Capture the cell that displays the provided text and extract its (x, y) central coordinate. 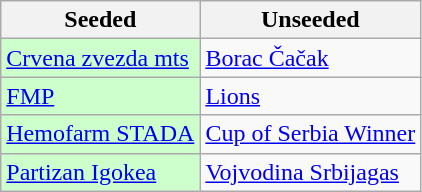
Borac Čačak (310, 58)
Cup of Serbia Winner (310, 134)
Lions (310, 96)
Hemofarm STADA (100, 134)
Partizan Igokea (100, 172)
FMP (100, 96)
Unseeded (310, 20)
Vojvodina Srbijagas (310, 172)
Seeded (100, 20)
Crvena zvezda mts (100, 58)
